From the cell containing the given text, extract its center point as [X, Y] coordinate. 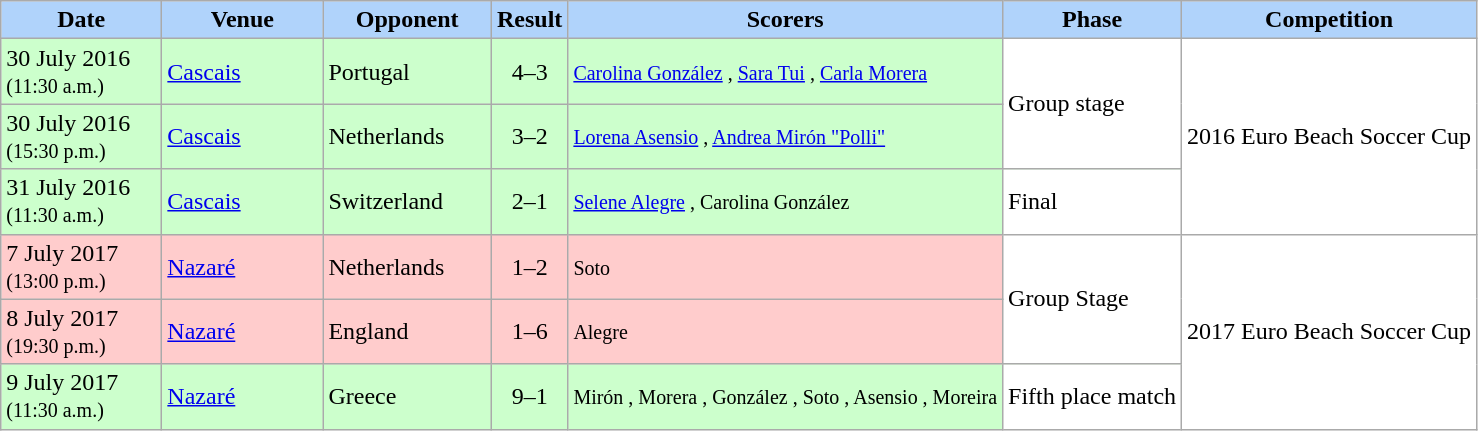
Mirón , Morera , González , Soto , Asensio , Moreira [786, 396]
2–1 [529, 202]
Fifth place match [1092, 396]
Soto [786, 266]
8 July 2017 (19:30 p.m.) [82, 332]
7 July 2017 (13:00 p.m.) [82, 266]
9–1 [529, 396]
Group stage [1092, 104]
30 July 2016 (11:30 a.m.) [82, 72]
Venue [242, 20]
1–2 [529, 266]
Opponent [408, 20]
30 July 2016 (15:30 p.m.) [82, 136]
Switzerland [408, 202]
2017 Euro Beach Soccer Cup [1330, 332]
3–2 [529, 136]
Lorena Asensio , Andrea Mirón "Polli" [786, 136]
Portugal [408, 72]
Date [82, 20]
31 July 2016 (11:30 a.m.) [82, 202]
Result [529, 20]
Alegre [786, 332]
Phase [1092, 20]
9 July 2017 (11:30 a.m.) [82, 396]
2016 Euro Beach Soccer Cup [1330, 136]
Final [1092, 202]
Greece [408, 396]
Group Stage [1092, 299]
Competition [1330, 20]
England [408, 332]
4–3 [529, 72]
1–6 [529, 332]
Scorers [786, 20]
Selene Alegre , Carolina González [786, 202]
Carolina González , Sara Tui , Carla Morera [786, 72]
